Return the (x, y) coordinate for the center point of the cell that contains the specified text.  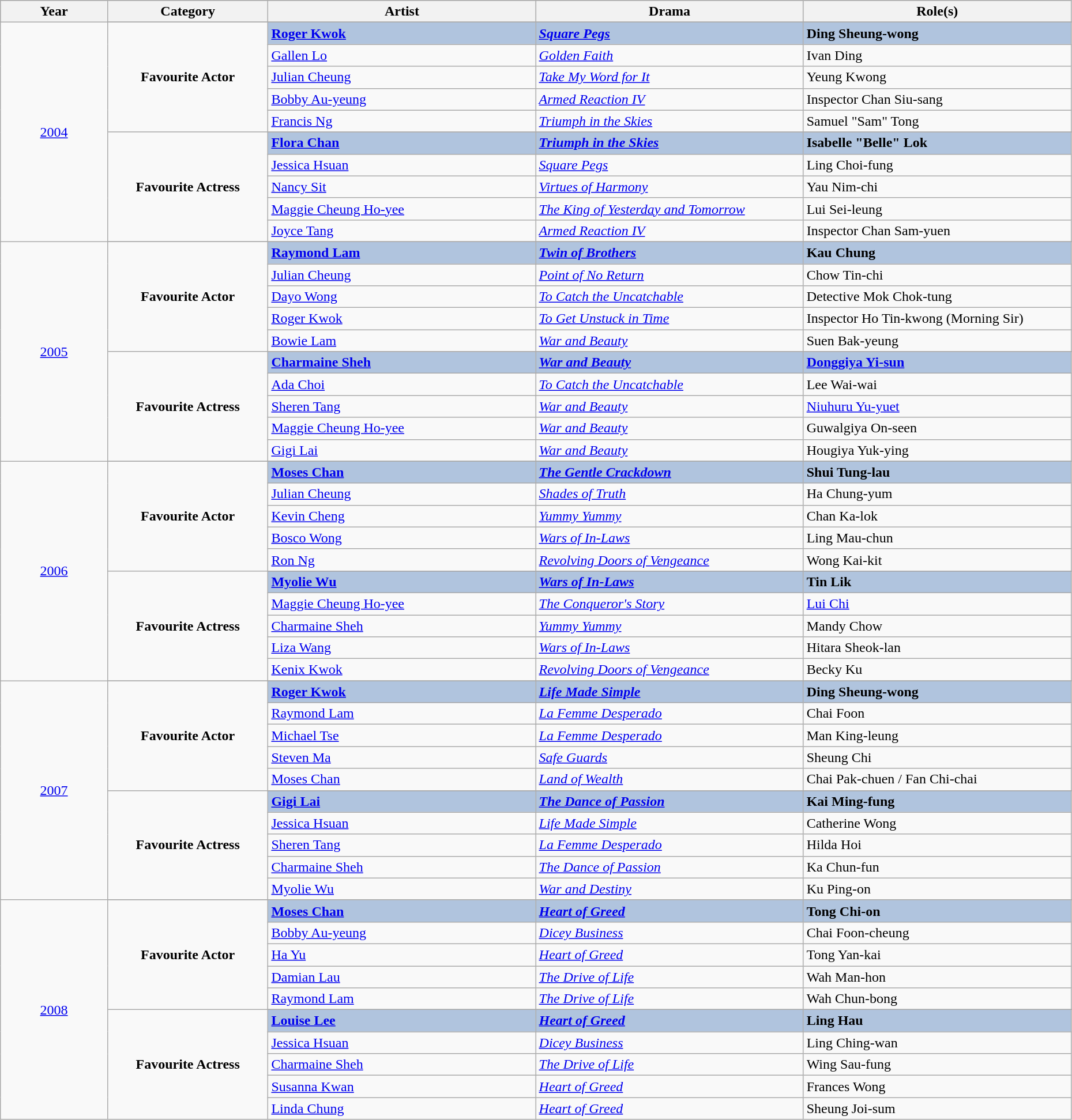
Golden Faith (669, 55)
Wong Kai-kit (937, 560)
Flora Chan (402, 143)
Artist (402, 12)
Kau Chung (937, 252)
Ron Ng (402, 560)
Hougiya Yuk-ying (937, 450)
Lui Chi (937, 604)
Ka Chun-fun (937, 867)
Joyce Tang (402, 231)
Chan Ka-lok (937, 516)
Virtues of Harmony (669, 187)
Mandy Chow (937, 625)
Drama (669, 12)
Inspector Chan Siu-sang (937, 99)
Safe Guards (669, 757)
2004 (54, 133)
Chai Pak-chuen / Fan Chi-chai (937, 779)
The Gentle Crackdown (669, 472)
Frances Wong (937, 1087)
Steven Ma (402, 757)
Point of No Return (669, 275)
Chai Foon-cheung (937, 933)
Land of Wealth (669, 779)
Sheung Joi-sum (937, 1108)
Suen Bak-yeung (937, 341)
Ha Chung-yum (937, 494)
Shades of Truth (669, 494)
The Conqueror's Story (669, 604)
Ling Choi-fung (937, 165)
Michael Tse (402, 736)
Category (187, 12)
Inspector Ho Tin-kwong (Morning Sir) (937, 319)
Ku Ping-on (937, 889)
Shui Tung-lau (937, 472)
Nancy Sit (402, 187)
Tong Yan-kai (937, 955)
Man King-leung (937, 736)
Twin of Brothers (669, 252)
Susanna Kwan (402, 1087)
Role(s) (937, 12)
Detective Mok Chok-tung (937, 297)
Ling Ching-wan (937, 1043)
Louise Lee (402, 1021)
Yeung Kwong (937, 77)
Tong Chi-on (937, 911)
Dayo Wong (402, 297)
Donggiya Yi-sun (937, 363)
Chai Foon (937, 714)
Ling Hau (937, 1021)
Guwalgiya On-seen (937, 428)
Ivan Ding (937, 55)
Tin Lik (937, 582)
Ling Mau-chun (937, 538)
Damian Lau (402, 977)
Linda Chung (402, 1108)
War and Destiny (669, 889)
Chow Tin-chi (937, 275)
Bowie Lam (402, 341)
Year (54, 12)
Isabelle "Belle" Lok (937, 143)
Wah Man-hon (937, 977)
Catherine Wong (937, 823)
Sheung Chi (937, 757)
2007 (54, 791)
Wing Sau-fung (937, 1065)
Bosco Wong (402, 538)
To Get Unstuck in Time (669, 319)
The King of Yesterday and Tomorrow (669, 209)
Inspector Chan Sam-yuen (937, 231)
Take My Word for It (669, 77)
Kenix Kwok (402, 670)
Hilda Hoi (937, 845)
Wah Chun-bong (937, 999)
Yau Nim-chi (937, 187)
Kai Ming-fung (937, 801)
2006 (54, 571)
Becky Ku (937, 670)
Liza Wang (402, 648)
Ha Yu (402, 955)
2008 (54, 1010)
Samuel "Sam" Tong (937, 121)
Lee Wai-wai (937, 384)
Lui Sei-leung (937, 209)
Gallen Lo (402, 55)
Hitara Sheok-lan (937, 648)
Ada Choi (402, 384)
Kevin Cheng (402, 516)
Francis Ng (402, 121)
Niuhuru Yu-yuet (937, 406)
2005 (54, 352)
